Search for the cell housing the specified text and yield its [X, Y] center coordinate. 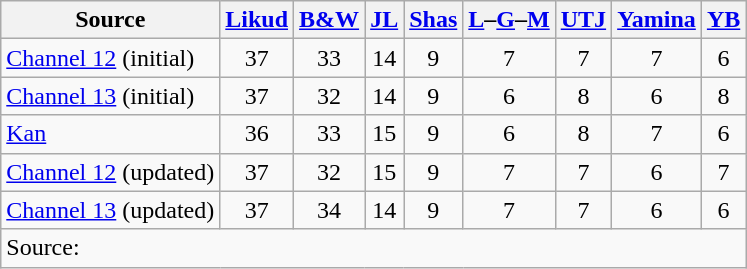
Channel 13 (updated) [110, 210]
JL [384, 20]
L–G–M [509, 20]
Channel 13 (initial) [110, 96]
B&W [330, 20]
Source: [374, 248]
34 [330, 210]
36 [257, 134]
Likud [257, 20]
Source [110, 20]
Kan [110, 134]
UTJ [583, 20]
Channel 12 (updated) [110, 172]
YB [723, 20]
Shas [434, 20]
Yamina [657, 20]
Channel 12 (initial) [110, 58]
